Search for the cell housing the specified text and yield its (x, y) center coordinate. 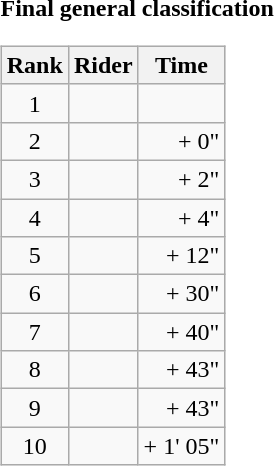
7 (34, 332)
4 (34, 217)
Time (182, 65)
Rank (34, 65)
+ 2" (182, 179)
+ 30" (182, 294)
+ 40" (182, 332)
+ 1' 05" (182, 446)
+ 12" (182, 256)
1 (34, 103)
5 (34, 256)
8 (34, 370)
3 (34, 179)
+ 4" (182, 217)
9 (34, 408)
Rider (103, 65)
6 (34, 294)
+ 0" (182, 141)
2 (34, 141)
10 (34, 446)
